Provide the [X, Y] coordinate of the cell's center where the given text is located.  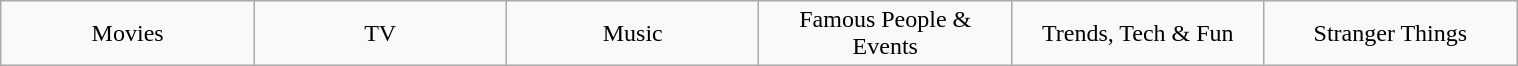
TV [380, 34]
Movies [128, 34]
Famous People & Events [886, 34]
Stranger Things [1390, 34]
Music [632, 34]
Trends, Tech & Fun [1138, 34]
